Scan for the cell matching the given text and deliver its [x, y] coordinate at center. 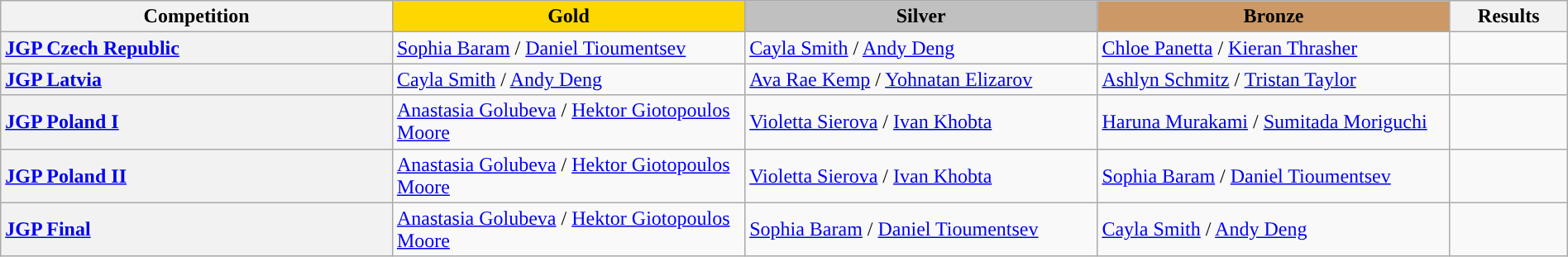
JGP Poland I [197, 122]
Competition [197, 17]
JGP Latvia [197, 79]
Chloe Panetta / Kieran Thrasher [1274, 48]
JGP Poland II [197, 175]
Gold [568, 17]
Haruna Murakami / Sumitada Moriguchi [1274, 122]
JGP Czech Republic [197, 48]
Results [1508, 17]
JGP Final [197, 230]
Ava Rae Kemp / Yohnatan Elizarov [921, 79]
Silver [921, 17]
Bronze [1274, 17]
Ashlyn Schmitz / Tristan Taylor [1274, 79]
